Output the [X, Y] coordinate of the center of the cell containing the given text.  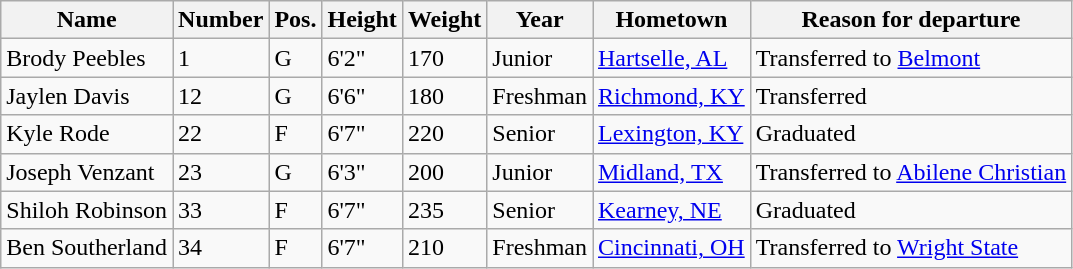
Height [362, 20]
6'2" [362, 58]
Shiloh Robinson [87, 210]
Jaylen Davis [87, 96]
Joseph Venzant [87, 172]
1 [221, 58]
34 [221, 248]
22 [221, 134]
Year [540, 20]
Name [87, 20]
6'6" [362, 96]
33 [221, 210]
Pos. [296, 20]
Midland, TX [671, 172]
Lexington, KY [671, 134]
220 [444, 134]
Number [221, 20]
Reason for departure [910, 20]
Cincinnati, OH [671, 248]
210 [444, 248]
Transferred to Abilene Christian [910, 172]
Kyle Rode [87, 134]
12 [221, 96]
Transferred [910, 96]
Transferred to Belmont [910, 58]
Hartselle, AL [671, 58]
200 [444, 172]
180 [444, 96]
170 [444, 58]
Richmond, KY [671, 96]
Weight [444, 20]
Hometown [671, 20]
235 [444, 210]
Ben Southerland [87, 248]
Kearney, NE [671, 210]
Brody Peebles [87, 58]
23 [221, 172]
Transferred to Wright State [910, 248]
6'3" [362, 172]
